Capture the cell that displays the provided text and extract its [x, y] central coordinate. 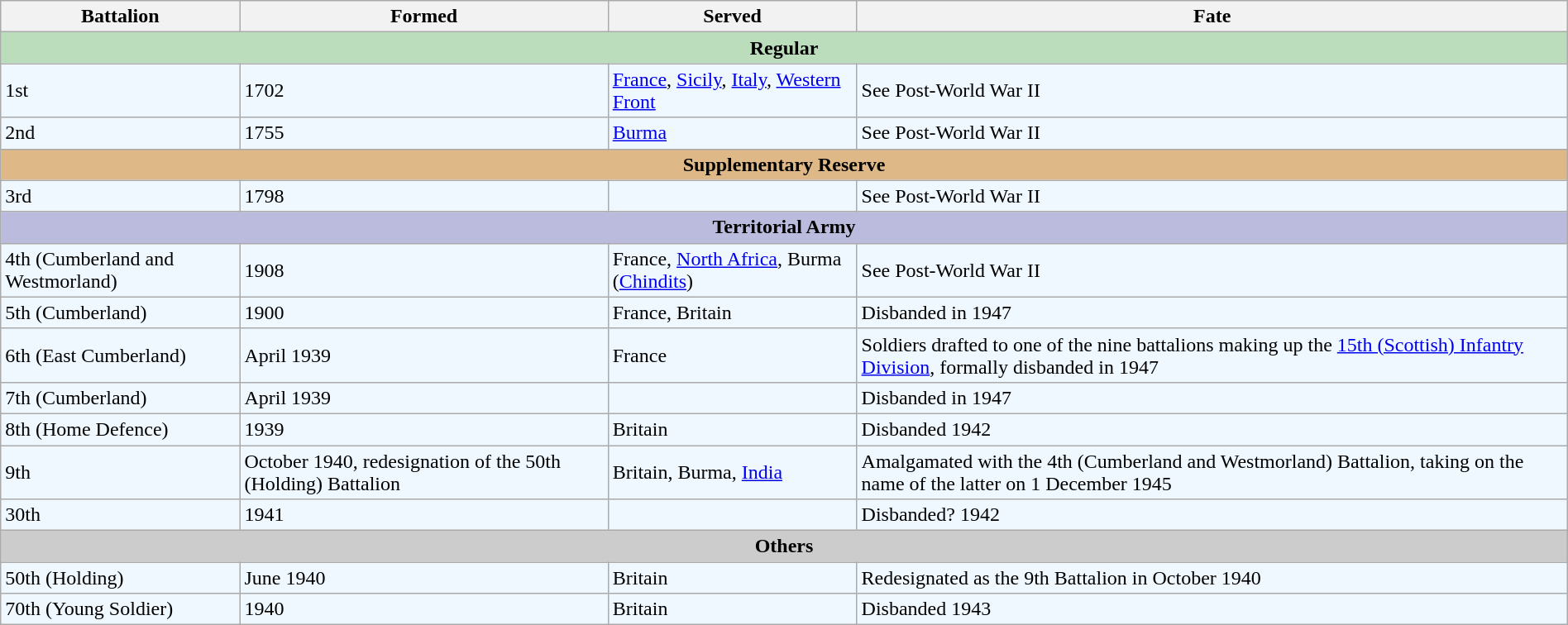
3rd [121, 196]
France [733, 355]
50th (Holding) [121, 578]
Served [733, 17]
October 1940, redesignation of the 50th (Holding) Battalion [423, 471]
Territorial Army [784, 227]
1940 [423, 609]
7th (Cumberland) [121, 398]
1798 [423, 196]
8th (Home Defence) [121, 429]
4th (Cumberland and Westmorland) [121, 270]
France, Sicily, Italy, Western Front [733, 91]
5th (Cumberland) [121, 312]
1st [121, 91]
70th (Young Soldier) [121, 609]
Britain, Burma, India [733, 471]
30th [121, 515]
Regular [784, 48]
Battalion [121, 17]
Amalgamated with the 4th (Cumberland and Westmorland) Battalion, taking on the name of the latter on 1 December 1945 [1212, 471]
1941 [423, 515]
1900 [423, 312]
1939 [423, 429]
Fate [1212, 17]
Burma [733, 133]
Disbanded 1943 [1212, 609]
France, North Africa, Burma (Chindits) [733, 270]
Redesignated as the 9th Battalion in October 1940 [1212, 578]
6th (East Cumberland) [121, 355]
Supplementary Reserve [784, 165]
9th [121, 471]
Others [784, 546]
Disbanded? 1942 [1212, 515]
Disbanded 1942 [1212, 429]
1702 [423, 91]
June 1940 [423, 578]
Soldiers drafted to one of the nine battalions making up the 15th (Scottish) Infantry Division, formally disbanded in 1947 [1212, 355]
France, Britain [733, 312]
2nd [121, 133]
1908 [423, 270]
1755 [423, 133]
Formed [423, 17]
